Pinpoint the cell where the given text exists, returning its (x, y) midpoint coordinate. 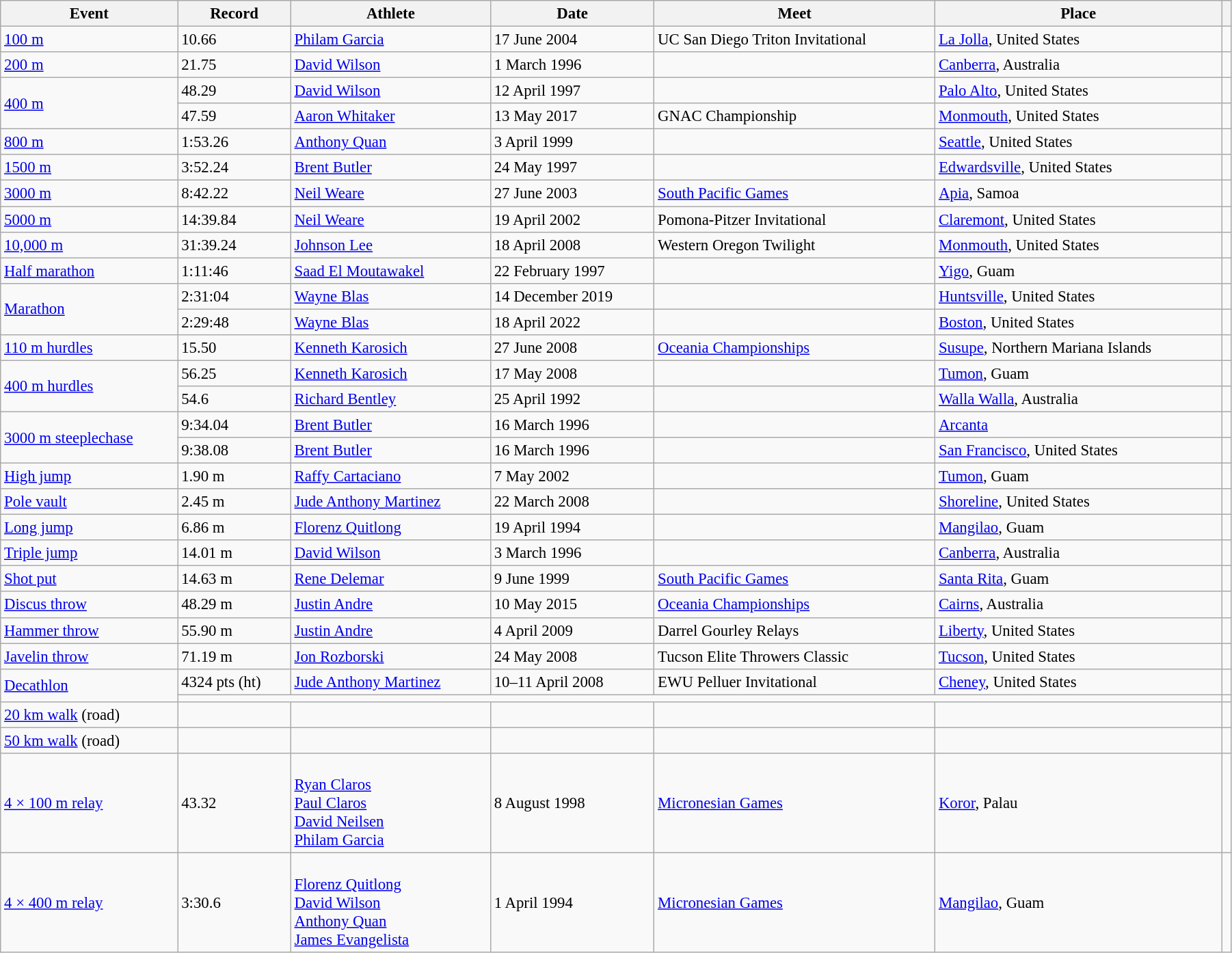
Cheney, United States (1079, 682)
Liberty, United States (1079, 630)
Jon Rozborski (390, 656)
Half marathon (89, 271)
19 April 1994 (572, 528)
55.90 m (234, 630)
10,000 m (89, 245)
48.29 m (234, 605)
Philam Garcia (390, 40)
Florenz QuitlongDavid WilsonAnthony QuanJames Evangelista (390, 902)
1:11:46 (234, 271)
4 × 100 m relay (89, 803)
1.90 m (234, 476)
GNAC Championship (794, 116)
Claremont, United States (1079, 219)
Susupe, Northern Mariana Islands (1079, 348)
Tucson Elite Throwers Classic (794, 656)
Palo Alto, United States (1079, 91)
24 May 2008 (572, 656)
20 km walk (road) (89, 715)
18 April 2008 (572, 245)
Darrel Gourley Relays (794, 630)
3:52.24 (234, 167)
5000 m (89, 219)
31:39.24 (234, 245)
Long jump (89, 528)
2:29:48 (234, 322)
22 February 1997 (572, 271)
Walla Walla, Australia (1079, 399)
1500 m (89, 167)
Koror, Palau (1079, 803)
14.01 m (234, 553)
Marathon (89, 309)
9:34.04 (234, 425)
9:38.08 (234, 451)
25 April 1992 (572, 399)
4324 pts (ht) (234, 682)
400 m hurdles (89, 386)
Athlete (390, 14)
1 April 1994 (572, 902)
Anthony Quan (390, 142)
4 April 2009 (572, 630)
Yigo, Guam (1079, 271)
3 April 1999 (572, 142)
19 April 2002 (572, 219)
400 m (89, 104)
Aaron Whitaker (390, 116)
100 m (89, 40)
800 m (89, 142)
1:53.26 (234, 142)
Santa Rita, Guam (1079, 579)
3000 m steeplechase (89, 438)
Shot put (89, 579)
12 April 1997 (572, 91)
2:31:04 (234, 296)
Ryan ClarosPaul ClarosDavid NeilsenPhilam Garcia (390, 803)
14 December 2019 (572, 296)
Western Oregon Twilight (794, 245)
Record (234, 14)
47.59 (234, 116)
22 March 2008 (572, 502)
Triple jump (89, 553)
15.50 (234, 348)
27 June 2008 (572, 348)
EWU Pelluer Invitational (794, 682)
200 m (89, 65)
71.19 m (234, 656)
24 May 1997 (572, 167)
110 m hurdles (89, 348)
8 August 1998 (572, 803)
10.66 (234, 40)
6.86 m (234, 528)
3000 m (89, 193)
Pomona-Pitzer Invitational (794, 219)
Florenz Quitlong (390, 528)
San Francisco, United States (1079, 451)
Saad El Moutawakel (390, 271)
43.32 (234, 803)
High jump (89, 476)
Huntsville, United States (1079, 296)
9 June 1999 (572, 579)
21.75 (234, 65)
14.63 m (234, 579)
Cairns, Australia (1079, 605)
Raffy Cartaciano (390, 476)
Richard Bentley (390, 399)
Seattle, United States (1079, 142)
Event (89, 14)
48.29 (234, 91)
3 March 1996 (572, 553)
Arcanta (1079, 425)
Johnson Lee (390, 245)
UC San Diego Triton Invitational (794, 40)
10 May 2015 (572, 605)
54.6 (234, 399)
56.25 (234, 373)
14:39.84 (234, 219)
La Jolla, United States (1079, 40)
Edwardsville, United States (1079, 167)
4 × 400 m relay (89, 902)
8:42.22 (234, 193)
3:30.6 (234, 902)
50 km walk (road) (89, 740)
Place (1079, 14)
Rene Delemar (390, 579)
Discus throw (89, 605)
Boston, United States (1079, 322)
Apia, Samoa (1079, 193)
10–11 April 2008 (572, 682)
Javelin throw (89, 656)
Shoreline, United States (1079, 502)
1 March 1996 (572, 65)
2.45 m (234, 502)
17 June 2004 (572, 40)
Date (572, 14)
17 May 2008 (572, 373)
Hammer throw (89, 630)
Pole vault (89, 502)
Meet (794, 14)
7 May 2002 (572, 476)
13 May 2017 (572, 116)
Decathlon (89, 685)
27 June 2003 (572, 193)
Tucson, United States (1079, 656)
18 April 2022 (572, 322)
